Detect which cell encompasses the target text, then output its [x, y] center coordinate. 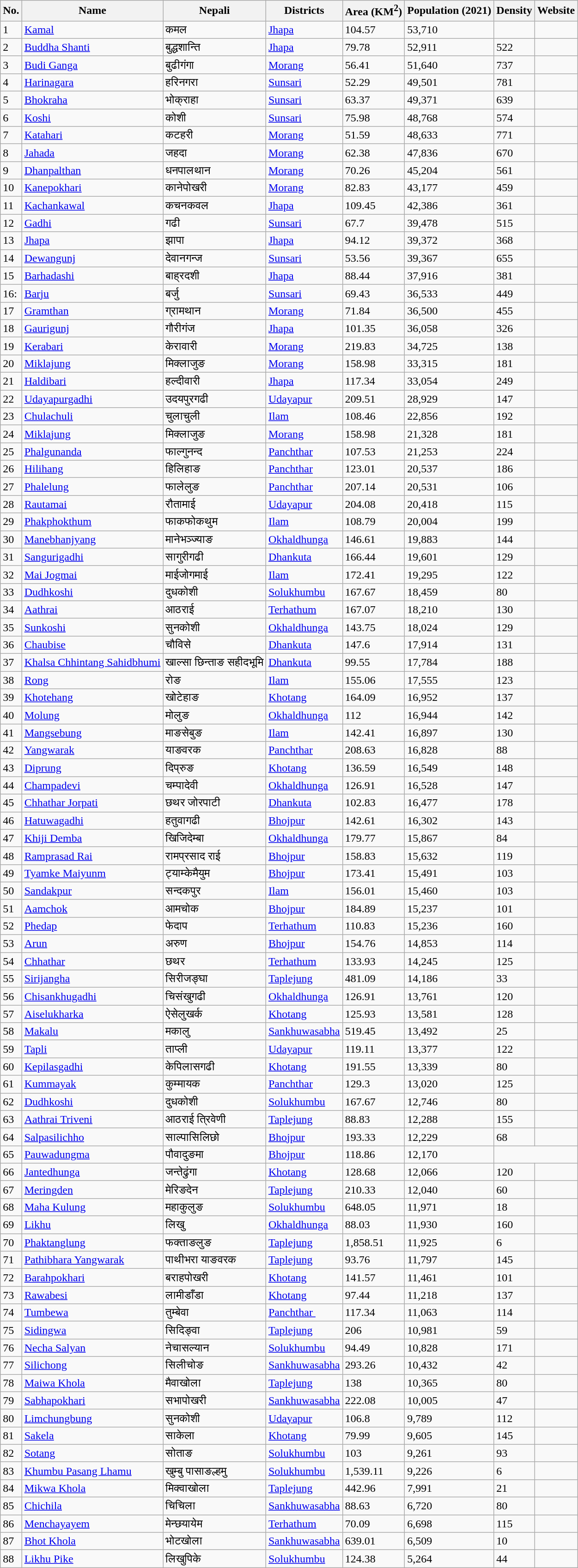
11,971 [449, 1207]
36,500 [449, 311]
12,288 [449, 1119]
भोटखोला [214, 1541]
481.09 [373, 979]
जन्तेढुंगा [214, 1172]
मेन्छयायेम [214, 1524]
10,432 [449, 1365]
131 [514, 645]
8 [11, 153]
129.3 [373, 1084]
बुढीगंगा [214, 65]
चिचिला [214, 1506]
13 [11, 241]
639 [514, 100]
101.35 [373, 328]
65 [11, 1154]
53.56 [373, 258]
Buddha Shanti [92, 47]
हरिनगरा [214, 82]
नेचासल्यान [214, 1348]
रोङ [214, 680]
191.55 [373, 1067]
88.44 [373, 276]
19,601 [449, 557]
48 [11, 856]
133.93 [373, 961]
1,539.11 [373, 1471]
222.08 [373, 1400]
11,218 [449, 1295]
20,004 [449, 522]
24 [11, 434]
Chhathar Jorpati [92, 803]
10,828 [449, 1348]
15,460 [449, 891]
Sangurigadhi [92, 557]
चुलाचुली [214, 416]
Barju [92, 293]
20,418 [449, 504]
519.45 [373, 1031]
442.96 [373, 1488]
आठराई त्रिवेणी [214, 1119]
39,372 [449, 241]
Makalu [92, 1031]
36 [11, 645]
85 [11, 1506]
102.83 [373, 803]
93 [514, 1453]
142.41 [373, 733]
55 [11, 979]
78 [11, 1383]
208.63 [373, 750]
Dewangunj [92, 258]
71 [11, 1260]
166.44 [373, 557]
56 [11, 996]
45,204 [449, 170]
172.41 [373, 574]
Kanepokhari [92, 188]
Aathrai [92, 609]
मेरिङदेन [214, 1189]
Silichong [92, 1365]
Aiselukharka [92, 1014]
74 [11, 1313]
कोशी [214, 118]
Name [92, 11]
83 [11, 1471]
Khalsa Chhintang Sahidbhumi [92, 663]
Gadhi [92, 223]
Districts [304, 11]
21,328 [449, 434]
3 [11, 65]
71.84 [373, 311]
सभापोखरी [214, 1400]
सिदिङ्वा [214, 1330]
186 [514, 469]
ऐसेलुखर्क [214, 1014]
कानेपोखरी [214, 188]
कमल [214, 30]
खोटेहाङ [214, 698]
झापा [214, 241]
13,377 [449, 1049]
141.57 [373, 1278]
64 [11, 1137]
सिरीजङ्घा [214, 979]
648.05 [373, 1207]
670 [514, 153]
125.93 [373, 1014]
58 [11, 1031]
69.43 [373, 293]
कचनकवल [214, 205]
याङवरक [214, 750]
52 [11, 926]
Katahari [92, 135]
143 [514, 820]
गौरीगंज [214, 328]
32 [11, 574]
Pauwadungma [92, 1154]
18,459 [449, 592]
67 [11, 1189]
209.51 [373, 399]
देवानगन्ज [214, 258]
51 [11, 908]
31 [11, 557]
धनपालथान [214, 170]
62.38 [373, 153]
16,549 [449, 768]
37,916 [449, 276]
Sandakpur [92, 891]
158.83 [373, 856]
87 [11, 1541]
6,720 [449, 1506]
18,024 [449, 627]
Jahada [92, 153]
6,698 [449, 1524]
Kepilasgadhi [92, 1067]
माङसेबुङ [214, 733]
केपिलासगढी [214, 1067]
639.01 [373, 1541]
51.59 [373, 135]
109.45 [373, 205]
Tumbewa [92, 1313]
Sotang [92, 1453]
142.61 [373, 820]
Sunkoshi [92, 627]
81 [11, 1435]
142 [514, 715]
655 [514, 258]
88.03 [373, 1225]
Phaktanglung [92, 1242]
Khotehang [92, 698]
कुम्मायक [214, 1084]
27 [11, 487]
Ramprasad Rai [92, 856]
108.79 [373, 522]
Rautamai [92, 504]
17,555 [449, 680]
Dhanpalthan [92, 170]
15,237 [449, 908]
17,784 [449, 663]
मानेभञ्ज्याङ [214, 539]
Likhu Pike [92, 1559]
फालेलुङ [214, 487]
16: [11, 293]
13,492 [449, 1031]
155 [514, 1119]
Density [514, 11]
515 [514, 223]
Barahpokhari [92, 1278]
39,367 [449, 258]
167.07 [373, 609]
Sirijangha [92, 979]
16,302 [449, 820]
Chhathar [92, 961]
219.83 [373, 346]
70 [11, 1242]
12,170 [449, 1154]
29 [11, 522]
अरुण [214, 944]
128 [514, 1014]
33,054 [449, 381]
771 [514, 135]
13,761 [449, 996]
9,226 [449, 1471]
75.98 [373, 118]
Gramthan [92, 311]
50 [11, 891]
Barhadashi [92, 276]
Phedap [92, 926]
पाथीभरा याङवरक [214, 1260]
35 [11, 627]
76 [11, 1348]
ट्याम्केमैयुम [214, 873]
54 [11, 961]
7 [11, 135]
बुद्धशान्ति [214, 47]
Mangsebung [92, 733]
Phalgunanda [92, 452]
17,914 [449, 645]
लिखु [214, 1225]
136.59 [373, 768]
Chisankhugadhi [92, 996]
326 [514, 328]
लामीडाँडा [214, 1295]
Khiji Demba [92, 838]
Sidingwa [92, 1330]
11,063 [449, 1313]
बराहपोखरी [214, 1278]
455 [514, 311]
Yangwarak [92, 750]
293.26 [373, 1365]
36,058 [449, 328]
Jantedhunga [92, 1172]
Sakela [92, 1435]
49 [11, 873]
फेदाप [214, 926]
गढी [214, 223]
94.12 [373, 241]
खिजिदेम्बा [214, 838]
Pathibhara Yangwarak [92, 1260]
खुम्बु पासाङल्हमु [214, 1471]
26 [11, 469]
188 [514, 663]
12,066 [449, 1172]
लिखुपिके [214, 1559]
फक्ताङलुङ [214, 1242]
43 [11, 768]
178 [514, 803]
ग्रामथान [214, 311]
हिलिहाङ [214, 469]
48,633 [449, 135]
छथर जोरपाटी [214, 803]
52,911 [449, 47]
206 [373, 1330]
17 [11, 311]
Salpasilichho [92, 1137]
Rong [92, 680]
Tyamke Maiyunm [92, 873]
119.11 [373, 1049]
82 [11, 1453]
माईजोगमाई [214, 574]
Champadevi [92, 785]
61 [11, 1084]
Aathrai Triveni [92, 1119]
Bhot Khola [92, 1541]
67.7 [373, 223]
12,040 [449, 1189]
47,836 [449, 153]
164.09 [373, 698]
184.89 [373, 908]
13,581 [449, 1014]
Sabhapokhari [92, 1400]
10,005 [449, 1400]
82.83 [373, 188]
368 [514, 241]
16,828 [449, 750]
Phakphokthum [92, 522]
12,229 [449, 1137]
10,365 [449, 1383]
हतुवागढी [214, 820]
42,386 [449, 205]
522 [514, 47]
51,640 [449, 65]
16,944 [449, 715]
119 [514, 856]
13,339 [449, 1067]
110.83 [373, 926]
193.33 [373, 1137]
Mai Jogmai [92, 574]
99.55 [373, 663]
72 [11, 1278]
49,371 [449, 100]
104.57 [373, 30]
Bhokraha [92, 100]
86 [11, 1524]
Haldibari [92, 381]
106.8 [373, 1418]
1 [11, 30]
249 [514, 381]
Mikwa Khola [92, 1488]
19,295 [449, 574]
156.01 [373, 891]
फाकफोकथुम [214, 522]
पौवादुङमा [214, 1154]
34,725 [449, 346]
सन्दकपुर [214, 891]
41 [11, 733]
108.46 [373, 416]
781 [514, 82]
चौविसे [214, 645]
9,789 [449, 1418]
155.06 [373, 680]
कटहरी [214, 135]
12,746 [449, 1102]
14,853 [449, 944]
34 [11, 609]
73 [11, 1295]
1,858.51 [373, 1242]
123 [514, 680]
9,261 [449, 1453]
69 [11, 1225]
39 [11, 698]
महाकुलुङ [214, 1207]
43,177 [449, 188]
चिसंखुगढी [214, 996]
574 [514, 118]
Rawabesi [92, 1295]
ताप्ली [214, 1049]
171 [514, 1348]
93.76 [373, 1260]
Khumbu Pasang Lhamu [92, 1471]
20,531 [449, 487]
63 [11, 1119]
15,491 [449, 873]
53 [11, 944]
18,210 [449, 609]
28,929 [449, 399]
224 [514, 452]
Gaurigunj [92, 328]
Chichila [92, 1506]
केरावारी [214, 346]
146.61 [373, 539]
75 [11, 1330]
Diprung [92, 768]
Molung [92, 715]
16,528 [449, 785]
361 [514, 205]
33,315 [449, 363]
143.75 [373, 627]
Likhu [92, 1225]
16,477 [449, 803]
737 [514, 65]
124.38 [373, 1559]
खाल्सा छिन्ताङ सहीदभूमि [214, 663]
Necha Salyan [92, 1348]
Maha Kulung [92, 1207]
9,605 [449, 1435]
15,236 [449, 926]
Manebhanjyang [92, 539]
हल्दीवारी [214, 381]
No. [11, 11]
Kerabari [92, 346]
207.14 [373, 487]
Kummayak [92, 1084]
सिलीचोङ [214, 1365]
19 [11, 346]
बाह्रदशी [214, 276]
37 [11, 663]
128.68 [373, 1172]
88.63 [373, 1506]
मोलुङ [214, 715]
Website [556, 11]
Chulachuli [92, 416]
22,856 [449, 416]
6,509 [449, 1541]
70.09 [373, 1524]
154.76 [373, 944]
16,897 [449, 733]
11,797 [449, 1260]
199 [514, 522]
Kachankawal [92, 205]
30 [11, 539]
20,537 [449, 469]
21,253 [449, 452]
173.41 [373, 873]
88.83 [373, 1119]
Chaubise [92, 645]
साल्पासिलिछो [214, 1137]
144 [514, 539]
94.49 [373, 1348]
97.44 [373, 1295]
77 [11, 1365]
16,952 [449, 698]
52.29 [373, 82]
13,020 [449, 1084]
5 [11, 100]
15,632 [449, 856]
Menchayayem [92, 1524]
मैवाखोला [214, 1383]
Kamal [92, 30]
57 [11, 1014]
आमचोक [214, 908]
11,925 [449, 1242]
Phalelung [92, 487]
45 [11, 803]
दिप्रुङ [214, 768]
66 [11, 1172]
148 [514, 768]
118.86 [373, 1154]
15,867 [449, 838]
फाल्गुनन्द [214, 452]
40 [11, 715]
तुम्बेवा [214, 1313]
12 [11, 223]
459 [514, 188]
14,245 [449, 961]
63.37 [373, 100]
चम्पादेवी [214, 785]
2 [11, 47]
381 [514, 276]
सोताङ [214, 1453]
210.33 [373, 1189]
179.77 [373, 838]
11 [11, 205]
106 [514, 487]
123.01 [373, 469]
36,533 [449, 293]
Limchungbung [92, 1418]
Hilihang [92, 469]
107.53 [373, 452]
Tapli [92, 1049]
Budi Ganga [92, 65]
Arun [92, 944]
46 [11, 820]
11,461 [449, 1278]
11,930 [449, 1225]
7,991 [449, 1488]
Hatuwagadhi [92, 820]
मिक्वाखोला [214, 1488]
15 [11, 276]
5,264 [449, 1559]
9 [11, 170]
39,478 [449, 223]
49,501 [449, 82]
आठराई [214, 609]
56.41 [373, 65]
उदयपुरगढी [214, 399]
छथर [214, 961]
79.78 [373, 47]
4 [11, 82]
Population (2021) [449, 11]
बर्जु [214, 293]
14 [11, 258]
Harinagara [92, 82]
48,768 [449, 118]
28 [11, 504]
62 [11, 1102]
Maiwa Khola [92, 1383]
22 [11, 399]
20 [11, 363]
70.26 [373, 170]
204.08 [373, 504]
14,186 [449, 979]
10,981 [449, 1330]
Aamchok [92, 908]
53,710 [449, 30]
561 [514, 170]
रामप्रसाद राई [214, 856]
192 [514, 416]
19,883 [449, 539]
79.99 [373, 1435]
साकेला [214, 1435]
रौतामाई [214, 504]
Udayapurgadhi [92, 399]
मकालु [214, 1031]
Koshi [92, 118]
38 [11, 680]
23 [11, 416]
Meringden [92, 1189]
सागुरीगढी [214, 557]
जहदा [214, 153]
449 [514, 293]
Area (KM2) [373, 11]
79 [11, 1400]
Nepali [214, 11]
भोक्राहा [214, 100]
147.6 [373, 645]
